From the cell containing the given text, extract its center point as (X, Y) coordinate. 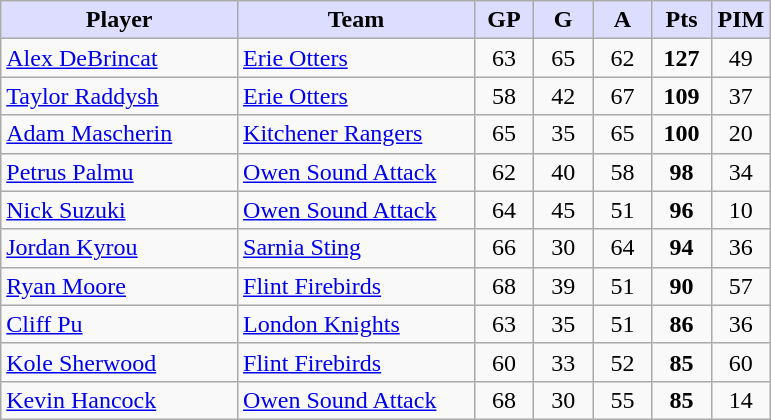
127 (682, 58)
98 (682, 172)
Sarnia Sting (356, 248)
67 (622, 96)
London Knights (356, 324)
55 (622, 400)
A (622, 20)
86 (682, 324)
40 (564, 172)
Kitchener Rangers (356, 134)
GP (504, 20)
Kevin Hancock (120, 400)
34 (740, 172)
39 (564, 286)
Nick Suzuki (120, 210)
Player (120, 20)
49 (740, 58)
90 (682, 286)
Petrus Palmu (120, 172)
96 (682, 210)
Ryan Moore (120, 286)
100 (682, 134)
37 (740, 96)
Team (356, 20)
PIM (740, 20)
Taylor Raddysh (120, 96)
94 (682, 248)
Adam Mascherin (120, 134)
14 (740, 400)
109 (682, 96)
10 (740, 210)
45 (564, 210)
52 (622, 362)
Cliff Pu (120, 324)
G (564, 20)
Kole Sherwood (120, 362)
33 (564, 362)
57 (740, 286)
66 (504, 248)
Jordan Kyrou (120, 248)
Alex DeBrincat (120, 58)
20 (740, 134)
Pts (682, 20)
42 (564, 96)
